Determine the [X, Y] coordinate at the center of the cell enclosing the given text.  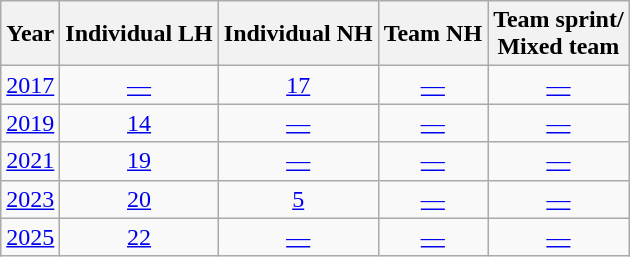
Individual NH [298, 34]
Year [30, 34]
17 [298, 85]
2023 [30, 199]
22 [139, 237]
2021 [30, 161]
5 [298, 199]
Individual LH [139, 34]
2017 [30, 85]
Team sprint/Mixed team [559, 34]
2019 [30, 123]
19 [139, 161]
2025 [30, 237]
20 [139, 199]
14 [139, 123]
Team NH [433, 34]
